Return [X, Y] of the center of cell containing provided text 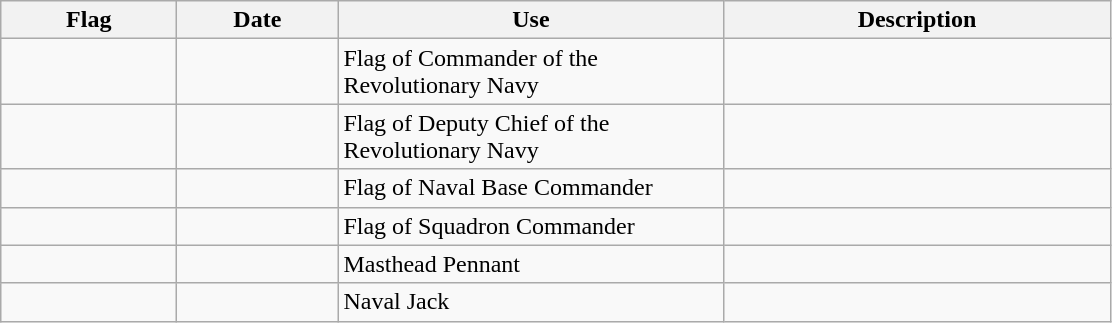
Masthead Pennant [531, 264]
Date [258, 20]
Description [917, 20]
Naval Jack [531, 302]
Flag of Squadron Commander [531, 226]
Flag of Deputy Chief of the Revolutionary Navy [531, 136]
Flag of Naval Base Commander [531, 188]
Use [531, 20]
Flag of Commander of the Revolutionary Navy [531, 72]
Flag [89, 20]
